For the text-containing cell, return its midpoint in (x, y) coordinate format. 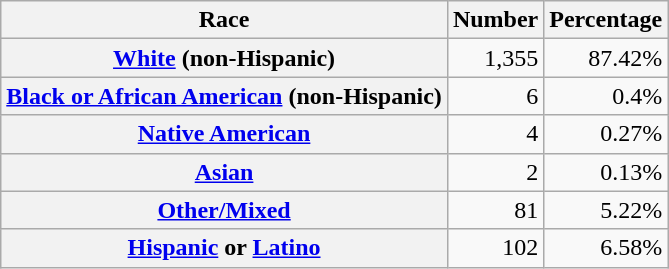
81 (495, 210)
Native American (224, 134)
6 (495, 96)
Percentage (606, 20)
102 (495, 248)
Other/Mixed (224, 210)
87.42% (606, 58)
0.4% (606, 96)
Black or African American (non-Hispanic) (224, 96)
Number (495, 20)
0.27% (606, 134)
0.13% (606, 172)
Hispanic or Latino (224, 248)
Race (224, 20)
5.22% (606, 210)
2 (495, 172)
4 (495, 134)
Asian (224, 172)
White (non-Hispanic) (224, 58)
6.58% (606, 248)
1,355 (495, 58)
